Provide the (x, y) coordinate of the cell's center where the given text is located.  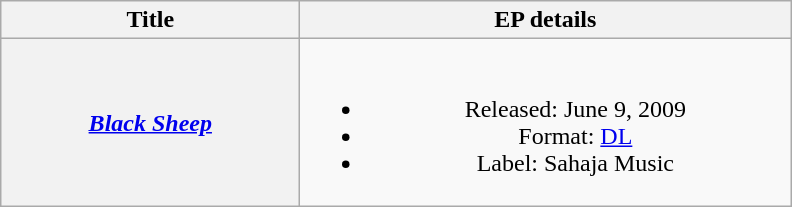
Black Sheep (150, 122)
Released: June 9, 2009Format: DLLabel: Sahaja Music (546, 122)
Title (150, 20)
EP details (546, 20)
